Return (X, Y) of the center of cell containing provided text 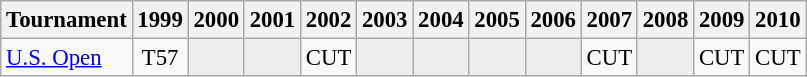
2010 (778, 20)
2003 (385, 20)
2007 (609, 20)
1999 (160, 20)
T57 (160, 58)
2006 (553, 20)
2004 (441, 20)
2008 (665, 20)
2000 (216, 20)
Tournament (66, 20)
2001 (272, 20)
2005 (497, 20)
2009 (722, 20)
U.S. Open (66, 58)
2002 (328, 20)
